Output the (X, Y) coordinate of the center of the cell containing the given text.  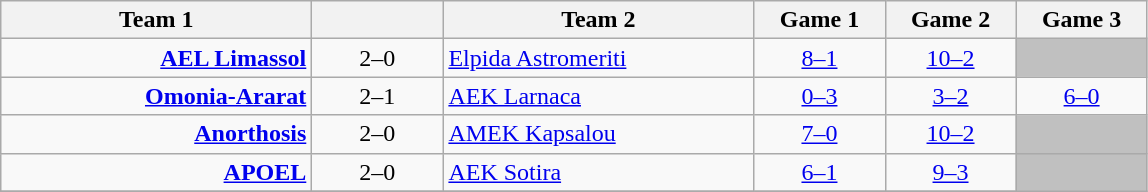
Game 3 (1082, 20)
AEL Limassol (156, 58)
8–1 (820, 58)
Team 2 (598, 20)
APOEL (156, 172)
3–2 (950, 96)
9–3 (950, 172)
Anorthosis (156, 134)
AMEK Kapsalou (598, 134)
6–0 (1082, 96)
AEK Sotira (598, 172)
AEK Larnaca (598, 96)
Game 2 (950, 20)
6–1 (820, 172)
Omonia-Ararat (156, 96)
Team 1 (156, 20)
2–1 (378, 96)
Game 1 (820, 20)
0–3 (820, 96)
7–0 (820, 134)
Elpida Astromeriti (598, 58)
